Search for the cell housing the specified text and yield its (x, y) center coordinate. 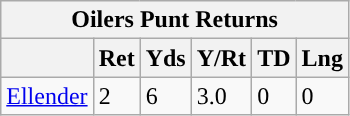
Ellender (47, 96)
6 (166, 96)
Ret (116, 58)
Lng (322, 58)
2 (116, 96)
Yds (166, 58)
TD (274, 58)
Oilers Punt Returns (175, 20)
Y/Rt (221, 58)
3.0 (221, 96)
